Extract the (X, Y) coordinate from the center of the cell holding the provided text.  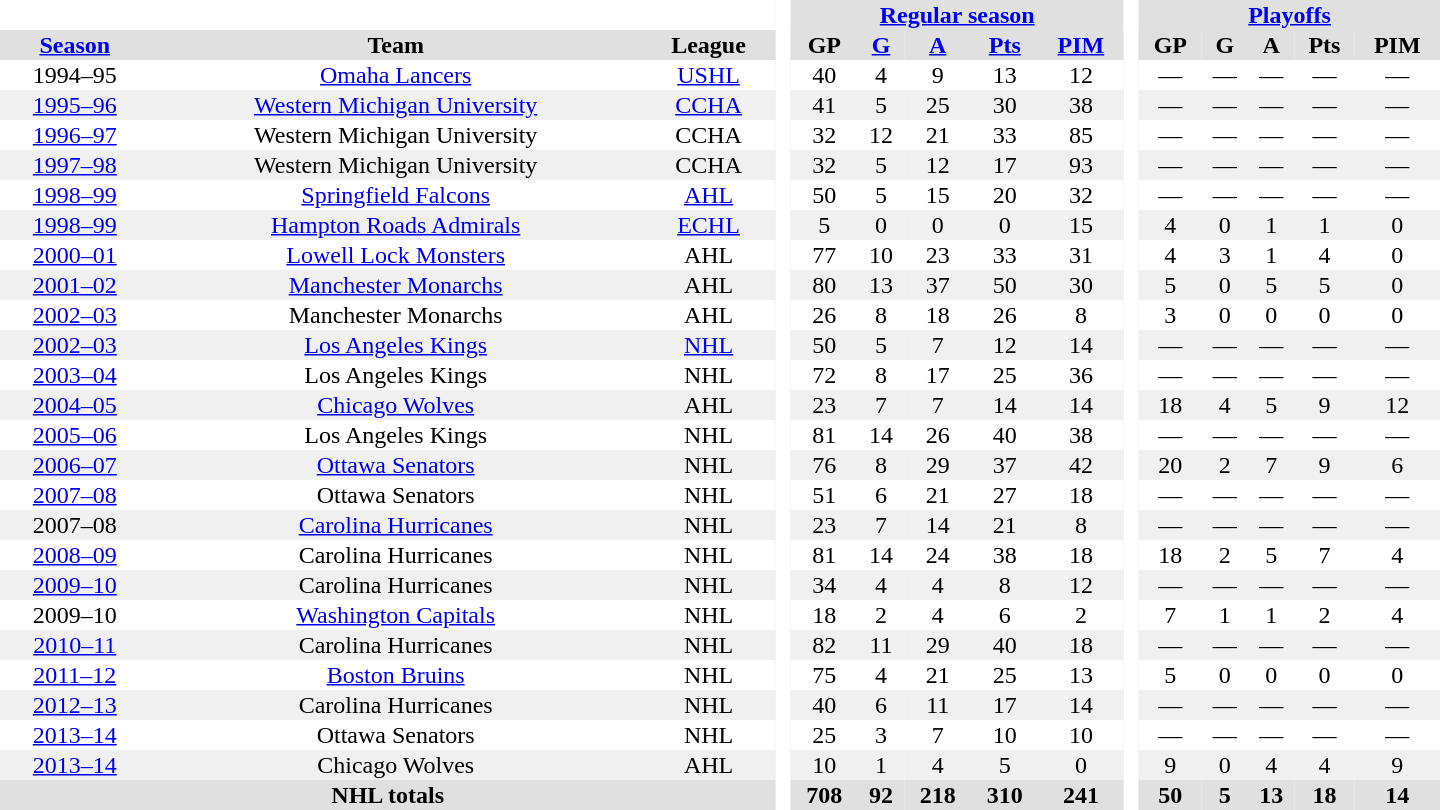
Omaha Lancers (396, 75)
2004–05 (75, 405)
72 (824, 375)
2001–02 (75, 285)
42 (1080, 465)
1994–95 (75, 75)
2005–06 (75, 435)
ECHL (709, 225)
Regular season (958, 15)
Season (75, 45)
77 (824, 255)
75 (824, 675)
Springfield Falcons (396, 195)
2011–12 (75, 675)
Lowell Lock Monsters (396, 255)
2010–11 (75, 645)
93 (1080, 165)
24 (938, 555)
80 (824, 285)
708 (824, 795)
2000–01 (75, 255)
51 (824, 495)
1997–98 (75, 165)
41 (824, 105)
85 (1080, 135)
31 (1080, 255)
2006–07 (75, 465)
Washington Capitals (396, 615)
76 (824, 465)
218 (938, 795)
241 (1080, 795)
2008–09 (75, 555)
2003–04 (75, 375)
2012–13 (75, 705)
27 (1004, 495)
Team (396, 45)
Playoffs (1290, 15)
310 (1004, 795)
Boston Bruins (396, 675)
1996–97 (75, 135)
League (709, 45)
82 (824, 645)
92 (881, 795)
34 (824, 585)
1995–96 (75, 105)
USHL (709, 75)
36 (1080, 375)
Hampton Roads Admirals (396, 225)
NHL totals (388, 795)
